Identify which cell holds the provided text, then report its (x, y) central coordinate. 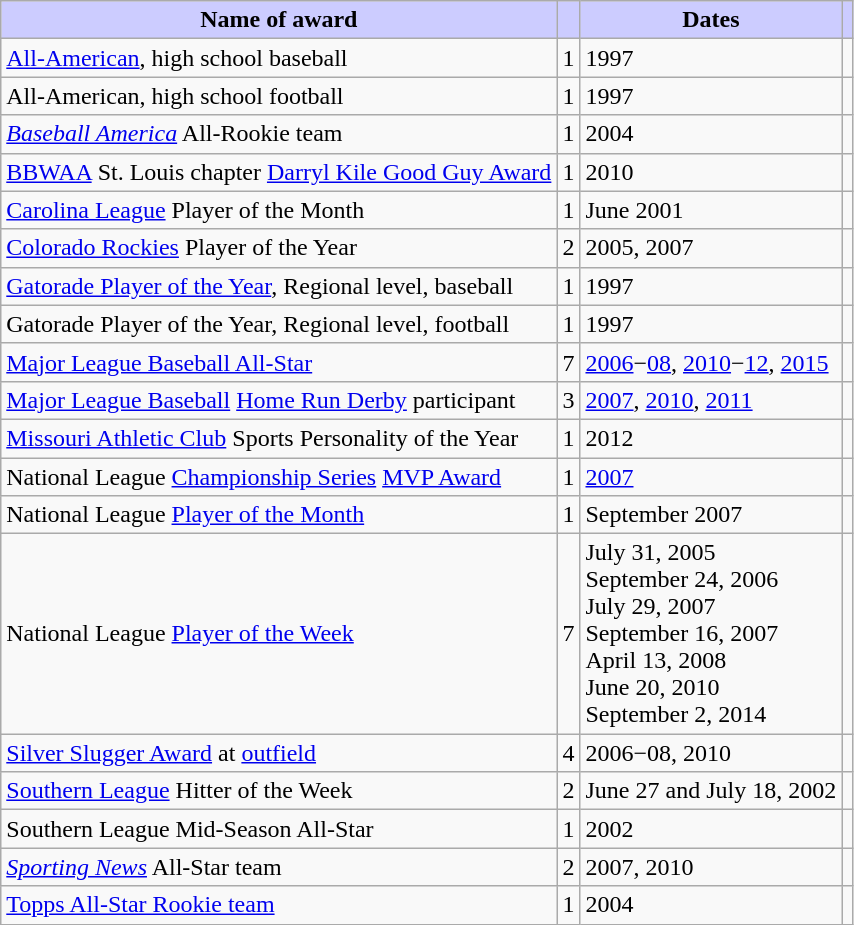
2006−08, 2010−12, 2015 (711, 362)
2006−08, 2010 (711, 753)
July 31, 2005 September 24, 2006 July 29, 2007 September 16, 2007 April 13, 2008 June 20, 2010 September 2, 2014 (711, 634)
National League Championship Series MVP Award (279, 477)
September 2007 (711, 515)
Major League Baseball Home Run Derby participant (279, 400)
All-American, high school football (279, 96)
Topps All-Star Rookie team (279, 905)
Gatorade Player of the Year, Regional level, baseball (279, 286)
2002 (711, 829)
2007, 2010, 2011 (711, 400)
National League Player of the Month (279, 515)
Dates (711, 20)
3 (568, 400)
BBWAA St. Louis chapter Darryl Kile Good Guy Award (279, 172)
Carolina League Player of the Month (279, 210)
2007 (711, 477)
June 27 and July 18, 2002 (711, 791)
Colorado Rockies Player of the Year (279, 248)
2010 (711, 172)
4 (568, 753)
Sporting News All-Star team (279, 867)
June 2001 (711, 210)
Baseball America All-Rookie team (279, 134)
Southern League Mid-Season All-Star (279, 829)
National League Player of the Week (279, 634)
Southern League Hitter of the Week (279, 791)
Missouri Athletic Club Sports Personality of the Year (279, 438)
2012 (711, 438)
Silver Slugger Award at outfield (279, 753)
Major League Baseball All-Star (279, 362)
2007, 2010 (711, 867)
Gatorade Player of the Year, Regional level, football (279, 324)
Name of award (279, 20)
All-American, high school baseball (279, 58)
2005, 2007 (711, 248)
